From the cell containing the given text, extract its center point as [x, y] coordinate. 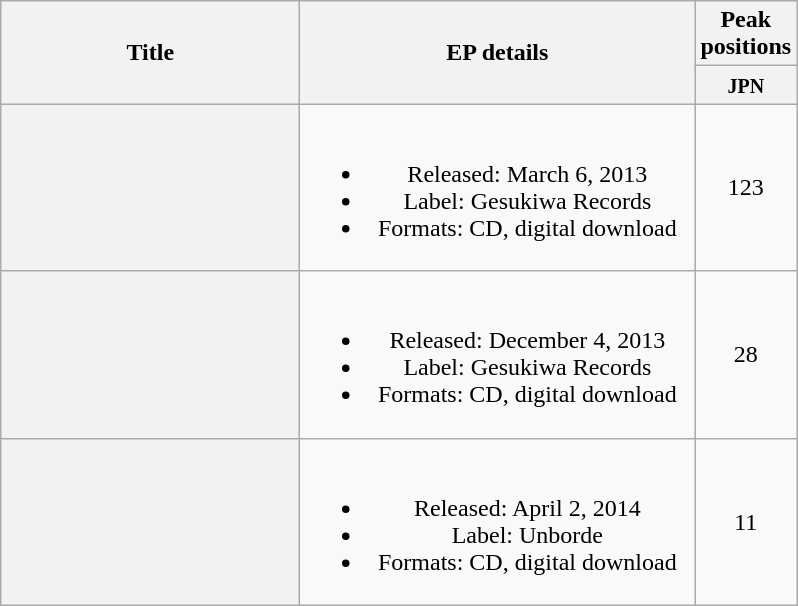
Released: April 2, 2014 Label: UnbordeFormats: CD, digital download [498, 522]
Released: December 4, 2013 Label: Gesukiwa RecordsFormats: CD, digital download [498, 354]
123 [746, 188]
JPN [746, 85]
Title [150, 52]
28 [746, 354]
EP details [498, 52]
Released: March 6, 2013 Label: Gesukiwa RecordsFormats: CD, digital download [498, 188]
Peak positions [746, 34]
11 [746, 522]
